Identify which cell holds the provided text, then report its (x, y) central coordinate. 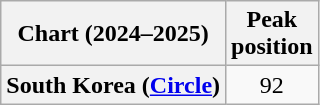
South Korea (Circle) (114, 85)
92 (272, 85)
Chart (2024–2025) (114, 34)
Peakposition (272, 34)
